Search for the cell housing the specified text and yield its (X, Y) center coordinate. 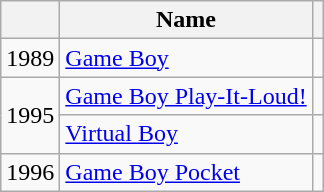
1995 (30, 115)
Virtual Boy (186, 134)
1989 (30, 58)
Game Boy (186, 58)
Game Boy Pocket (186, 172)
Name (186, 20)
Game Boy Play-It-Loud! (186, 96)
1996 (30, 172)
